For the text-containing cell, return its midpoint in (x, y) coordinate format. 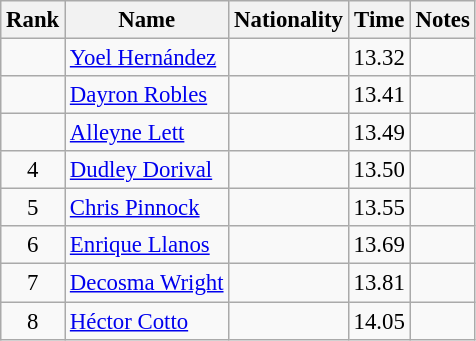
6 (33, 245)
Notes (442, 20)
Rank (33, 20)
Name (147, 20)
7 (33, 283)
13.81 (379, 283)
Chris Pinnock (147, 208)
Time (379, 20)
13.49 (379, 133)
Héctor Cotto (147, 321)
13.32 (379, 58)
Decosma Wright (147, 283)
13.55 (379, 208)
Dayron Robles (147, 95)
Yoel Hernández (147, 58)
Dudley Dorival (147, 170)
13.50 (379, 170)
Alleyne Lett (147, 133)
13.41 (379, 95)
4 (33, 170)
Enrique Llanos (147, 245)
5 (33, 208)
14.05 (379, 321)
8 (33, 321)
13.69 (379, 245)
Nationality (288, 20)
